Extract the [X, Y] coordinate from the center of the cell holding the provided text.  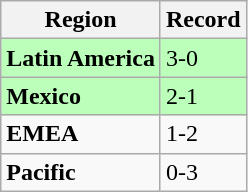
EMEA [81, 134]
0-3 [203, 172]
Region [81, 20]
3-0 [203, 58]
1-2 [203, 134]
Mexico [81, 96]
2-1 [203, 96]
Latin America [81, 58]
Record [203, 20]
Pacific [81, 172]
